Extract the [X, Y] coordinate from the center of the cell holding the provided text.  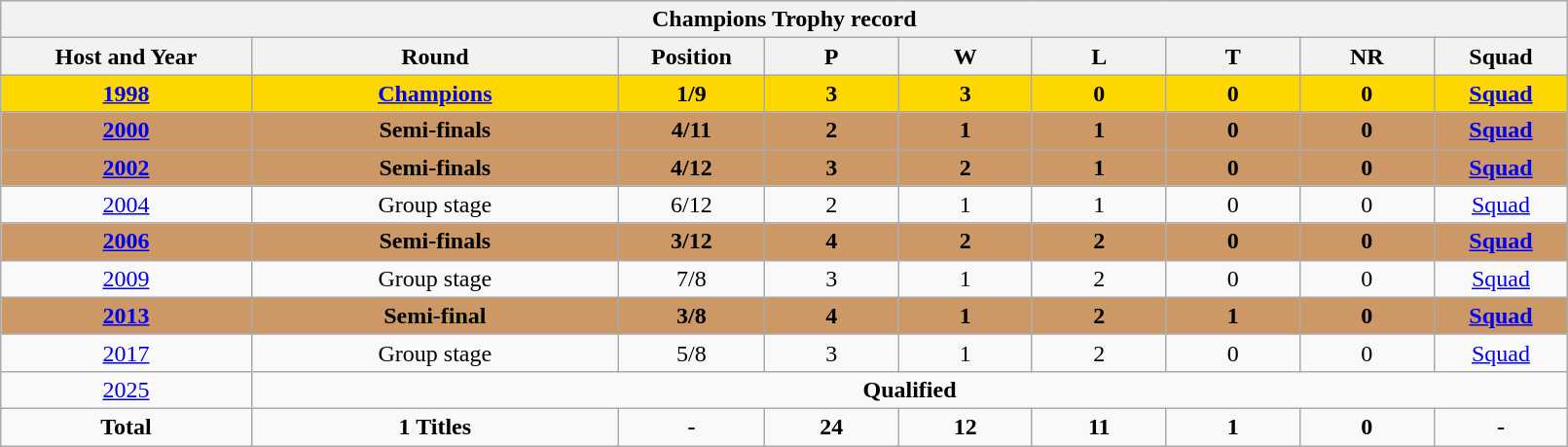
T [1233, 56]
2017 [127, 353]
Champions Trophy record [784, 19]
Position [692, 56]
1998 [127, 93]
6/12 [692, 205]
NR [1367, 56]
4/11 [692, 130]
W [966, 56]
Total [127, 427]
P [831, 56]
Round [434, 56]
L [1099, 56]
2002 [127, 168]
2009 [127, 279]
Host and Year [127, 56]
2004 [127, 205]
7/8 [692, 279]
11 [1099, 427]
1 Titles [434, 427]
Qualified [909, 390]
2025 [127, 390]
1/9 [692, 93]
Champions [434, 93]
2000 [127, 130]
5/8 [692, 353]
2013 [127, 316]
4/12 [692, 168]
3/8 [692, 316]
Semi-final [434, 316]
24 [831, 427]
2006 [127, 242]
3/12 [692, 242]
12 [966, 427]
